Output the [X, Y] coordinate of the center of the cell containing the given text.  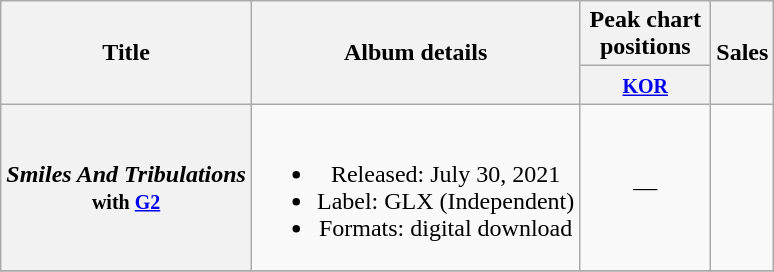
Title [126, 52]
Sales [742, 52]
Smiles And Tribulations with G2 [126, 188]
— [646, 188]
Peak chart positions [646, 34]
Released: July 30, 2021Label: GLX (Independent)Formats: digital download [415, 188]
Album details [415, 52]
KOR [646, 85]
